Capture the cell that displays the provided text and extract its (X, Y) central coordinate. 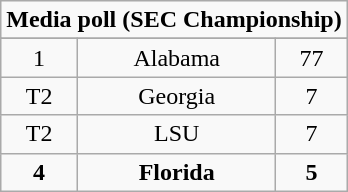
1 (40, 58)
LSU (176, 134)
4 (40, 172)
5 (312, 172)
Alabama (176, 58)
Georgia (176, 96)
Media poll (SEC Championship) (174, 20)
Florida (176, 172)
77 (312, 58)
